For the text-containing cell, return its midpoint in [x, y] coordinate format. 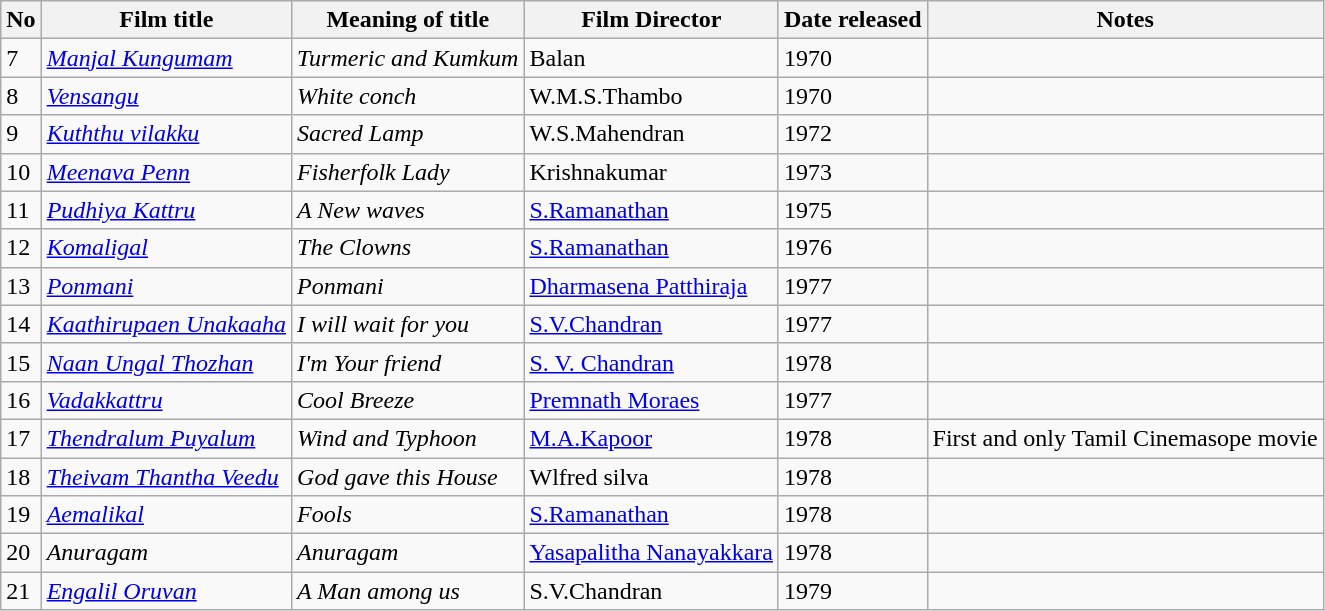
A Man among us [408, 591]
A New waves [408, 210]
Pudhiya Kattru [166, 210]
1979 [852, 591]
13 [21, 286]
16 [21, 400]
Komaligal [166, 248]
W.M.S.Thambo [652, 96]
18 [21, 477]
Fisherfolk Lady [408, 172]
W.S.Mahendran [652, 134]
Thendralum Puyalum [166, 438]
Meenava Penn [166, 172]
1973 [852, 172]
Krishnakumar [652, 172]
Vensangu [166, 96]
S. V. Chandran [652, 362]
10 [21, 172]
God gave this House [408, 477]
Vadakkattru [166, 400]
Yasapalitha Nanayakkara [652, 553]
1975 [852, 210]
No [21, 20]
12 [21, 248]
17 [21, 438]
Dharmasena Patthiraja [652, 286]
Notes [1125, 20]
Engalil Oruvan [166, 591]
Meaning of title [408, 20]
Film title [166, 20]
First and only Tamil Cinemasope movie [1125, 438]
9 [21, 134]
15 [21, 362]
Wlfred silva [652, 477]
21 [21, 591]
I'm Your friend [408, 362]
Cool Breeze [408, 400]
Fools [408, 515]
Sacred Lamp [408, 134]
Premnath Moraes [652, 400]
M.A.Kapoor [652, 438]
19 [21, 515]
Manjal Kungumam [166, 58]
Theivam Thantha Veedu [166, 477]
I will wait for you [408, 324]
Turmeric and Kumkum [408, 58]
Wind and Typhoon [408, 438]
Aemalikal [166, 515]
1972 [852, 134]
Kuththu vilakku [166, 134]
8 [21, 96]
Kaathirupaen Unakaaha [166, 324]
White conch [408, 96]
20 [21, 553]
7 [21, 58]
11 [21, 210]
Balan [652, 58]
The Clowns [408, 248]
1976 [852, 248]
Naan Ungal Thozhan [166, 362]
Film Director [652, 20]
Date released [852, 20]
14 [21, 324]
